Provide the [X, Y] coordinate of the cell's center where the given text is located.  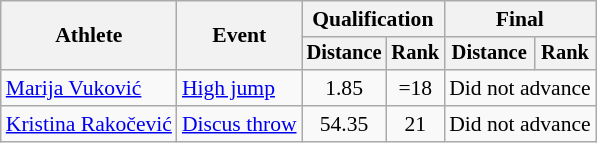
High jump [240, 88]
Athlete [89, 36]
Qualification [373, 19]
54.35 [344, 124]
=18 [415, 88]
Event [240, 36]
Final [520, 19]
Discus throw [240, 124]
1.85 [344, 88]
21 [415, 124]
Kristina Rakočević [89, 124]
Marija Vuković [89, 88]
